Provide the [x, y] coordinate of the cell's center where the given text is located.  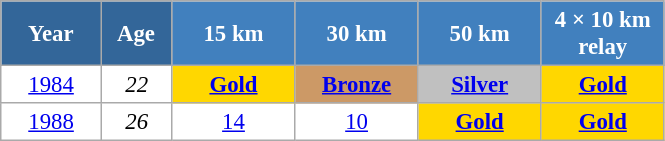
10 [356, 122]
30 km [356, 34]
1984 [52, 85]
4 × 10 km relay [602, 34]
26 [136, 122]
22 [136, 85]
1988 [52, 122]
Year [52, 34]
Age [136, 34]
14 [234, 122]
Silver [480, 85]
Bronze [356, 85]
50 km [480, 34]
15 km [234, 34]
